Find where the given text appears and provide that cell's center as [x, y] coordinate. 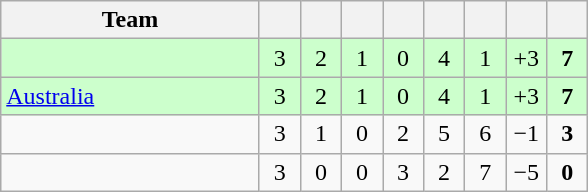
Team [130, 20]
−5 [526, 172]
6 [486, 134]
5 [444, 134]
Australia [130, 96]
−1 [526, 134]
